Search for the cell housing the specified text and yield its (x, y) center coordinate. 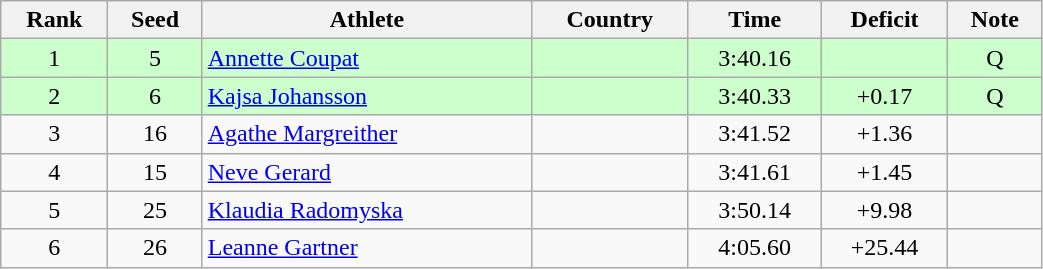
Annette Coupat (367, 58)
2 (54, 96)
Note (995, 20)
Time (755, 20)
16 (155, 134)
25 (155, 210)
Klaudia Radomyska (367, 210)
Kajsa Johansson (367, 96)
26 (155, 248)
+9.98 (884, 210)
3:41.52 (755, 134)
Neve Gerard (367, 172)
4:05.60 (755, 248)
3:40.16 (755, 58)
Leanne Gartner (367, 248)
1 (54, 58)
3:40.33 (755, 96)
Deficit (884, 20)
3 (54, 134)
15 (155, 172)
Athlete (367, 20)
3:50.14 (755, 210)
Seed (155, 20)
4 (54, 172)
Country (610, 20)
3:41.61 (755, 172)
+0.17 (884, 96)
+25.44 (884, 248)
Agathe Margreither (367, 134)
+1.45 (884, 172)
Rank (54, 20)
+1.36 (884, 134)
